For the text-containing cell, return its midpoint in (X, Y) coordinate format. 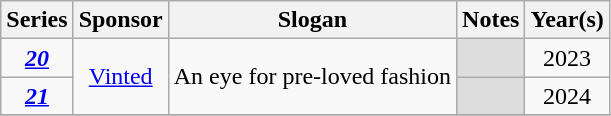
21 (37, 96)
2024 (567, 96)
An eye for pre-loved fashion (312, 77)
Notes (491, 20)
20 (37, 58)
Sponsor (120, 20)
Slogan (312, 20)
Vinted (120, 77)
2023 (567, 58)
Series (37, 20)
Year(s) (567, 20)
